Return (X, Y) of the center of cell containing provided text 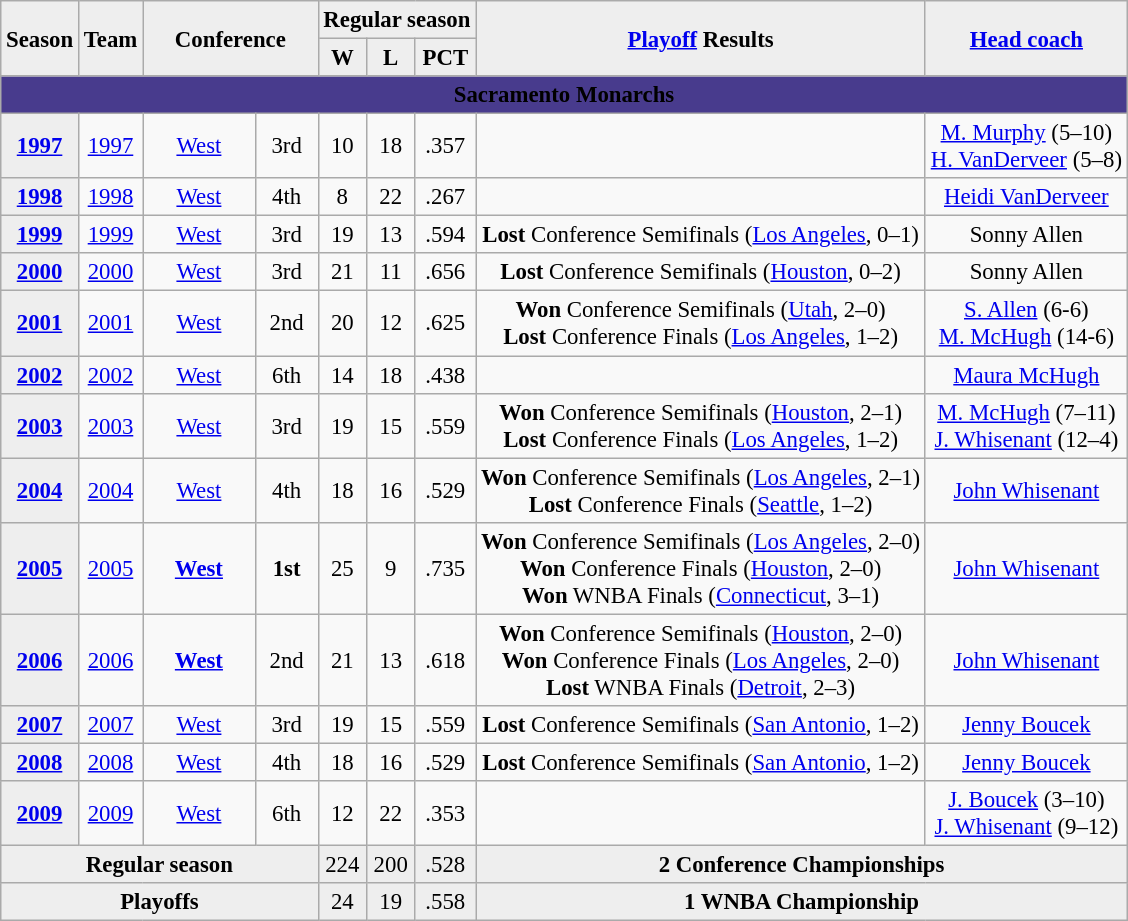
11 (390, 273)
200 (390, 864)
20 (342, 324)
.357 (446, 146)
J. Boucek (3–10)J. Whisenant (9–12) (1026, 814)
Won Conference Semifinals (Houston, 2–1) Lost Conference Finals (Los Angeles, 1–2) (701, 426)
Won Conference Semifinals (Utah, 2–0) Lost Conference Finals (Los Angeles, 1–2) (701, 324)
Won Conference Semifinals (Houston, 2–0)Won Conference Finals (Los Angeles, 2–0)Lost WNBA Finals (Detroit, 2–3) (701, 660)
Conference (230, 38)
.267 (446, 197)
.438 (446, 375)
9 (390, 568)
.528 (446, 864)
.558 (446, 902)
M. McHugh (7–11)J. Whisenant (12–4) (1026, 426)
Team (110, 38)
Playoffs (160, 902)
Sacramento Monarchs (564, 95)
14 (342, 375)
.353 (446, 814)
Maura McHugh (1026, 375)
1st (286, 568)
.625 (446, 324)
.618 (446, 660)
S. Allen (6-6)M. McHugh (14-6) (1026, 324)
M. Murphy (5–10)H. VanDerveer (5–8) (1026, 146)
Heidi VanDerveer (1026, 197)
Playoff Results (701, 38)
8 (342, 197)
.735 (446, 568)
Lost Conference Semifinals (Los Angeles, 0–1) (701, 235)
W (342, 58)
24 (342, 902)
Won Conference Semifinals (Los Angeles, 2–1)Lost Conference Finals (Seattle, 1–2) (701, 490)
224 (342, 864)
10 (342, 146)
Lost Conference Semifinals (Houston, 0–2) (701, 273)
.594 (446, 235)
.656 (446, 273)
Head coach (1026, 38)
Won Conference Semifinals (Los Angeles, 2–0)Won Conference Finals (Houston, 2–0)Won WNBA Finals (Connecticut, 3–1) (701, 568)
PCT (446, 58)
1 WNBA Championship (802, 902)
Season (40, 38)
25 (342, 568)
L (390, 58)
2 Conference Championships (802, 864)
